Return (X, Y) of the center of cell containing provided text 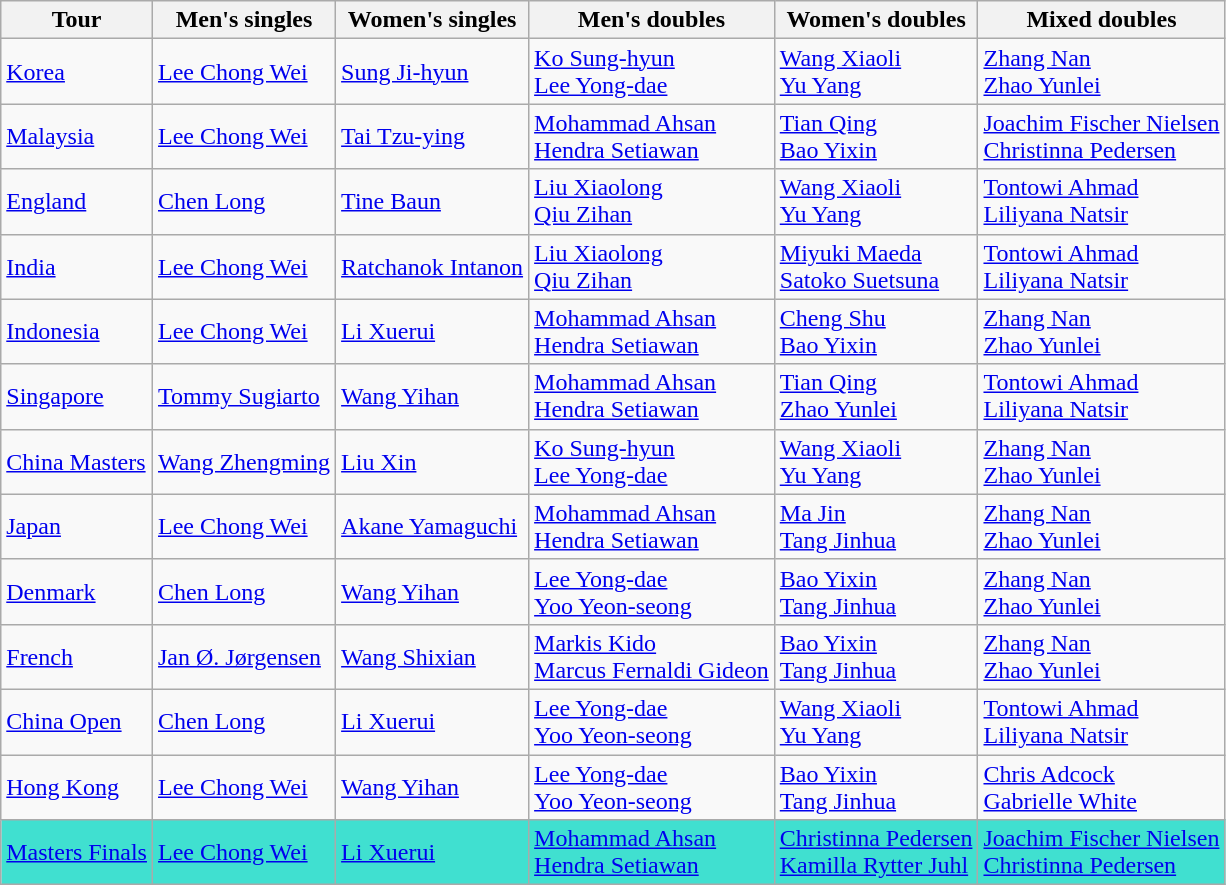
French (77, 656)
Indonesia (77, 332)
Ma Jin Tang Jinhua (876, 526)
Tine Baun (432, 202)
Tian Qing Bao Yixin (876, 136)
Women's singles (432, 20)
England (77, 202)
Denmark (77, 592)
China Masters (77, 462)
Tommy Sugiarto (244, 396)
Men's doubles (652, 20)
Tai Tzu-ying (432, 136)
Chris Adcock Gabrielle White (1102, 786)
Mixed doubles (1102, 20)
Akane Yamaguchi (432, 526)
Miyuki Maeda Satoko Suetsuna (876, 266)
Men's singles (244, 20)
Wang Zhengming (244, 462)
Hong Kong (77, 786)
Malaysia (77, 136)
Markis Kido Marcus Fernaldi Gideon (652, 656)
Singapore (77, 396)
India (77, 266)
Masters Finals (77, 852)
Tour (77, 20)
Christinna Pedersen Kamilla Rytter Juhl (876, 852)
Cheng Shu Bao Yixin (876, 332)
Tian Qing Zhao Yunlei (876, 396)
Wang Shixian (432, 656)
Liu Xin (432, 462)
Sung Ji-hyun (432, 72)
Korea (77, 72)
Ratchanok Intanon (432, 266)
Jan Ø. Jørgensen (244, 656)
China Open (77, 722)
Women's doubles (876, 20)
Japan (77, 526)
